Output the (x, y) coordinate of the center of the cell containing the given text.  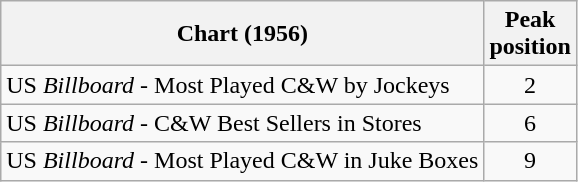
Peakposition (530, 34)
US Billboard - C&W Best Sellers in Stores (242, 123)
US Billboard - Most Played C&W in Juke Boxes (242, 161)
2 (530, 85)
9 (530, 161)
6 (530, 123)
Chart (1956) (242, 34)
US Billboard - Most Played C&W by Jockeys (242, 85)
